From the cell containing the given text, extract its center point as (X, Y) coordinate. 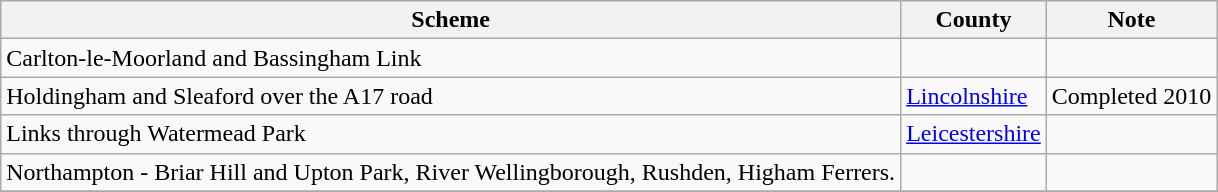
County (974, 20)
Carlton-le-Moorland and Bassingham Link (451, 58)
Holdingham and Sleaford over the A17 road (451, 96)
Note (1131, 20)
Leicestershire (974, 134)
Lincolnshire (974, 96)
Completed 2010 (1131, 96)
Scheme (451, 20)
Links through Watermead Park (451, 134)
Northampton - Briar Hill and Upton Park, River Wellingborough, Rushden, Higham Ferrers. (451, 172)
